Scan for the cell matching the given text and deliver its [x, y] coordinate at center. 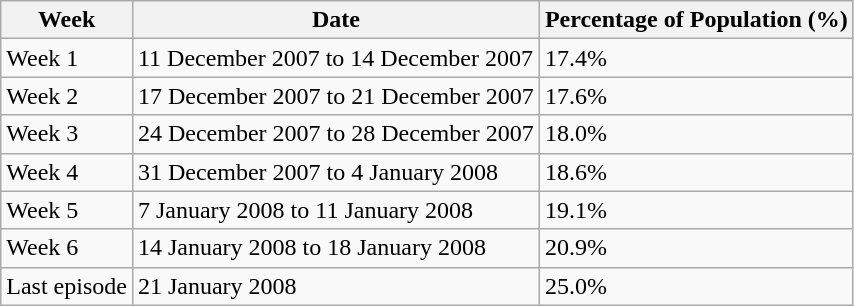
21 January 2008 [336, 286]
7 January 2008 to 11 January 2008 [336, 210]
Week [67, 20]
20.9% [696, 248]
Week 6 [67, 248]
Week 3 [67, 134]
17.4% [696, 58]
18.0% [696, 134]
14 January 2008 to 18 January 2008 [336, 248]
Last episode [67, 286]
17.6% [696, 96]
18.6% [696, 172]
Percentage of Population (%) [696, 20]
Week 1 [67, 58]
Week 4 [67, 172]
17 December 2007 to 21 December 2007 [336, 96]
Date [336, 20]
31 December 2007 to 4 January 2008 [336, 172]
Week 2 [67, 96]
25.0% [696, 286]
Week 5 [67, 210]
19.1% [696, 210]
11 December 2007 to 14 December 2007 [336, 58]
24 December 2007 to 28 December 2007 [336, 134]
